Detect which cell encompasses the target text, then output its [x, y] center coordinate. 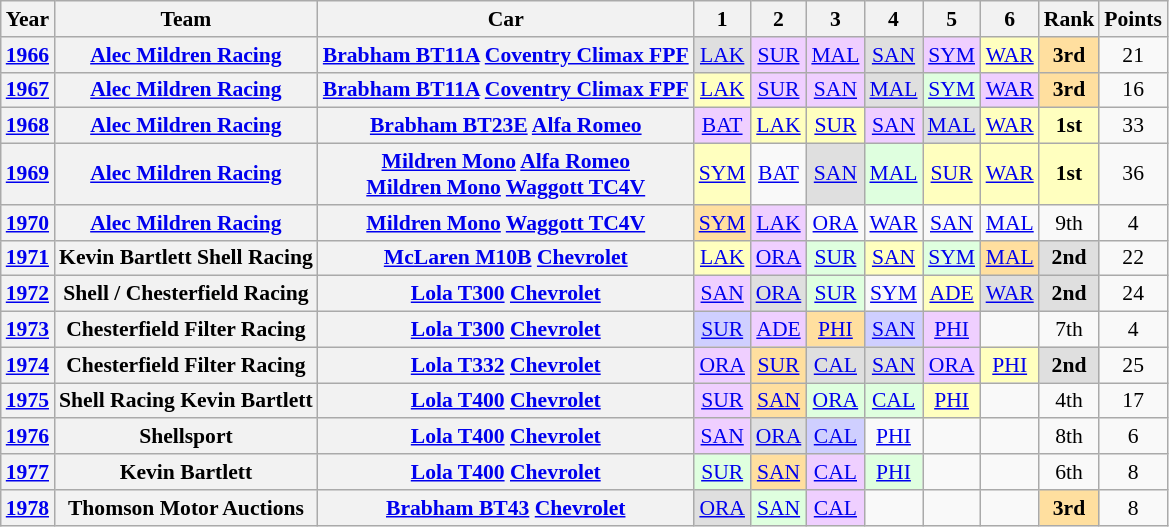
1975 [28, 401]
1966 [28, 55]
7th [1070, 330]
36 [1133, 174]
Kevin Bartlett Shell Racing [186, 258]
21 [1133, 55]
1976 [28, 437]
25 [1133, 365]
Shellsport [186, 437]
16 [1133, 90]
1971 [28, 258]
Kevin Bartlett [186, 472]
1978 [28, 508]
6th [1070, 472]
4th [1070, 401]
3 [835, 19]
1 [722, 19]
17 [1133, 401]
Team [186, 19]
22 [1133, 258]
Rank [1070, 19]
8th [1070, 437]
Year [28, 19]
1974 [28, 365]
Thomson Motor Auctions [186, 508]
Shell / Chesterfield Racing [186, 294]
1972 [28, 294]
Mildren Mono Alfa RomeoMildren Mono Waggott TC4V [506, 174]
1968 [28, 126]
9th [1070, 223]
24 [1133, 294]
Car [506, 19]
Mildren Mono Waggott TC4V [506, 223]
1977 [28, 472]
1973 [28, 330]
Brabham BT23E Alfa Romeo [506, 126]
1967 [28, 90]
1969 [28, 174]
Shell Racing Kevin Bartlett [186, 401]
Brabham BT43 Chevrolet [506, 508]
Lola T332 Chevrolet [506, 365]
1970 [28, 223]
Points [1133, 19]
33 [1133, 126]
5 [952, 19]
McLaren M10B Chevrolet [506, 258]
2 [779, 19]
